Locate the cell with the specified text and output its [x, y] center coordinate. 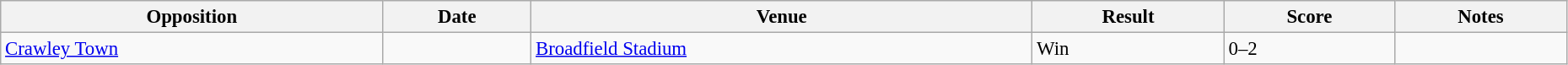
Result [1129, 17]
Crawley Town [192, 49]
Opposition [192, 17]
Broadfield Stadium [782, 49]
Notes [1481, 17]
Score [1309, 17]
Date [457, 17]
Venue [782, 17]
0–2 [1309, 49]
Win [1129, 49]
